Pinpoint the cell where the given text exists, returning its [x, y] midpoint coordinate. 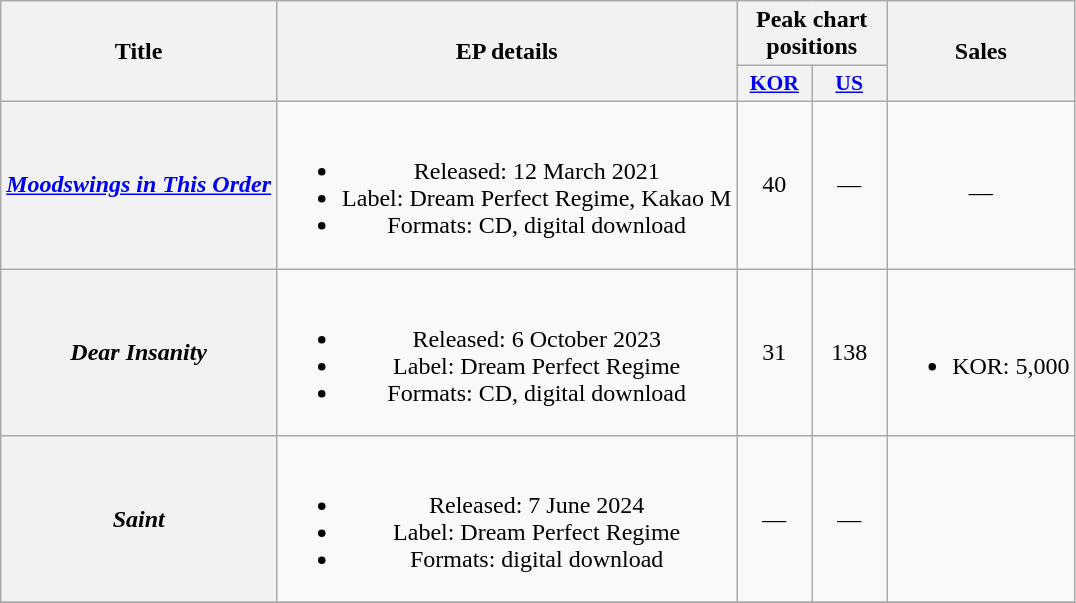
KOR: 5,000 [981, 352]
Title [139, 52]
Sales [981, 52]
138 [850, 352]
Peak chart positions [812, 34]
Released: 12 March 2021Label: Dream Perfect Regime, Kakao MFormats: CD, digital download [507, 184]
US [850, 84]
Saint [139, 520]
Released: 6 October 2023Label: Dream Perfect RegimeFormats: CD, digital download [507, 352]
KOR [774, 84]
__ [981, 184]
EP details [507, 52]
Released: 7 June 2024Label: Dream Perfect RegimeFormats: digital download [507, 520]
40 [774, 184]
31 [774, 352]
Moodswings in This Order [139, 184]
Dear Insanity [139, 352]
